Return [x, y] of the center of cell containing provided text 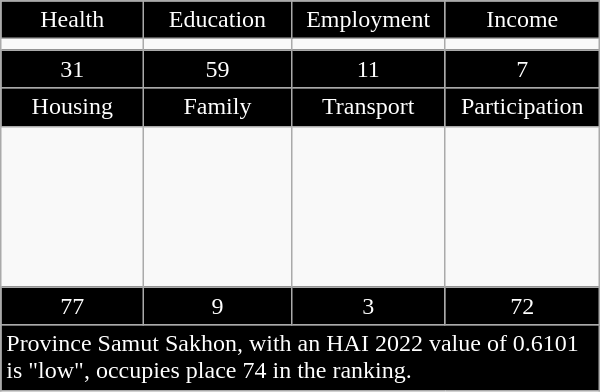
Family [218, 107]
Participation [522, 107]
Income [522, 20]
Housing [72, 107]
Province Samut Sakhon, with an HAI 2022 value of 0.6101 is "low", occupies place 74 in the ranking. [300, 358]
3 [368, 306]
Education [218, 20]
Employment [368, 20]
Health [72, 20]
31 [72, 69]
7 [522, 69]
11 [368, 69]
77 [72, 306]
Transport [368, 107]
72 [522, 306]
9 [218, 306]
59 [218, 69]
